Capture the cell that displays the provided text and extract its [X, Y] central coordinate. 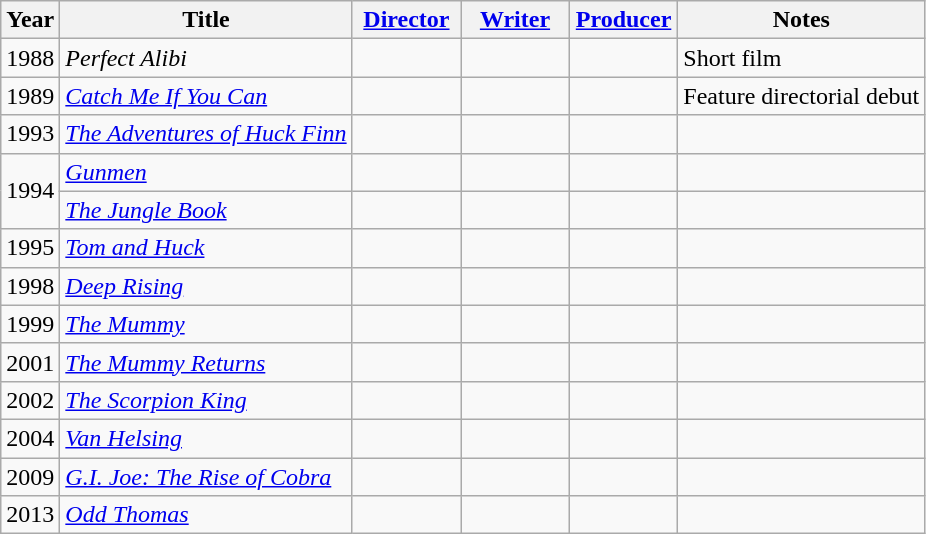
Short film [802, 58]
2004 [30, 438]
2001 [30, 362]
Gunmen [206, 172]
G.I. Joe: The Rise of Cobra [206, 477]
The Mummy Returns [206, 362]
Odd Thomas [206, 515]
Feature directorial debut [802, 96]
The Scorpion King [206, 400]
1998 [30, 286]
Year [30, 20]
1999 [30, 324]
Producer [624, 20]
Tom and Huck [206, 248]
Deep Rising [206, 286]
Notes [802, 20]
Writer [516, 20]
The Adventures of Huck Finn [206, 134]
1995 [30, 248]
Catch Me If You Can [206, 96]
2009 [30, 477]
1993 [30, 134]
Director [406, 20]
2002 [30, 400]
The Mummy [206, 324]
Van Helsing [206, 438]
1989 [30, 96]
Title [206, 20]
1994 [30, 191]
2013 [30, 515]
The Jungle Book [206, 210]
1988 [30, 58]
Perfect Alibi [206, 58]
